Identify which cell holds the provided text, then report its [X, Y] central coordinate. 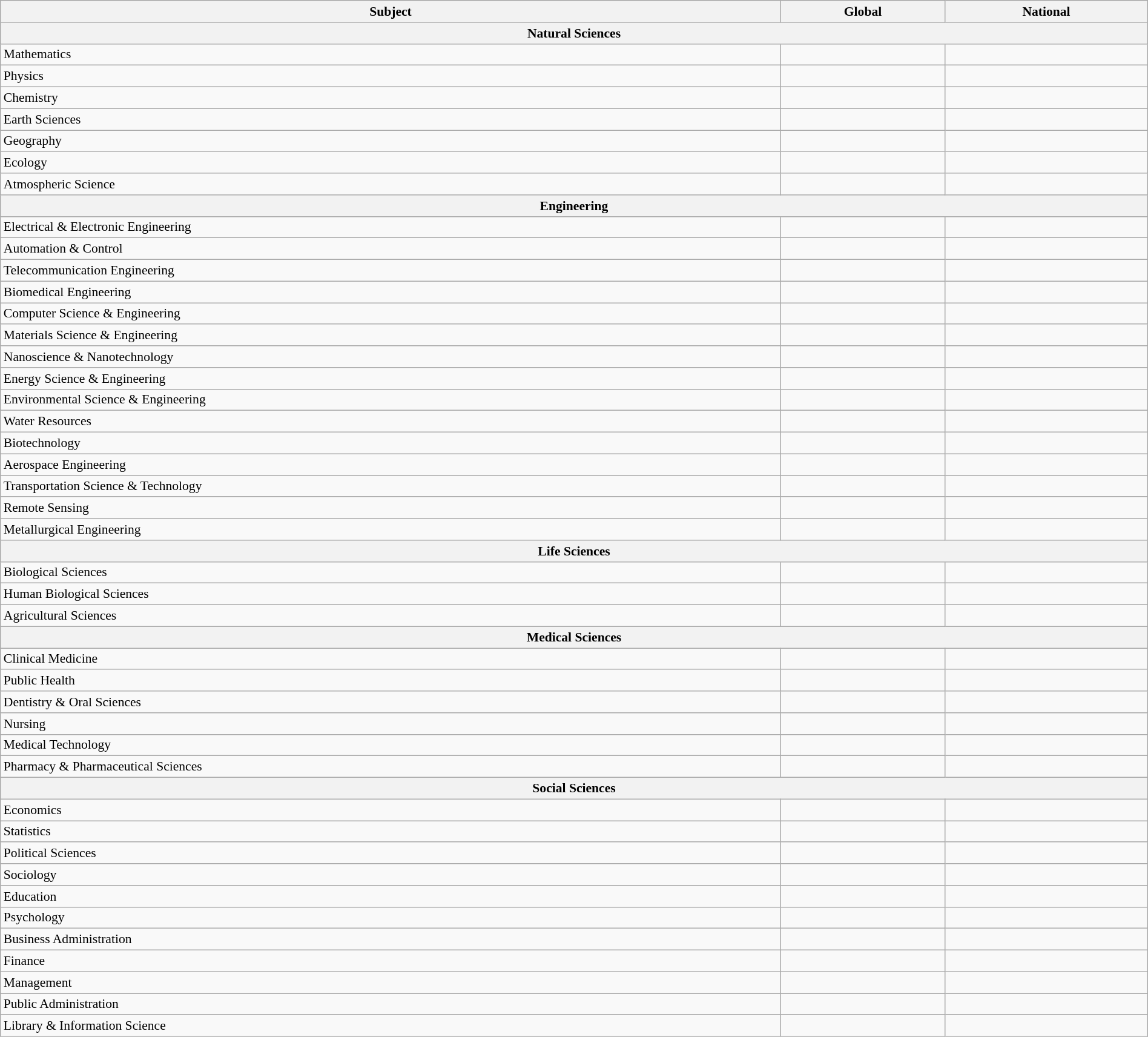
National [1046, 12]
Economics [391, 810]
Aerospace Engineering [391, 465]
Biotechnology [391, 443]
Chemistry [391, 98]
Nursing [391, 724]
Political Sciences [391, 853]
Psychology [391, 918]
Earth Sciences [391, 119]
Medical Sciences [574, 637]
Finance [391, 961]
Water Resources [391, 422]
Natural Sciences [574, 33]
Agricultural Sciences [391, 616]
Computer Science & Engineering [391, 314]
Dentistry & Oral Sciences [391, 702]
Environmental Science & Engineering [391, 400]
Management [391, 982]
Business Administration [391, 939]
Medical Technology [391, 745]
Biomedical Engineering [391, 292]
Statistics [391, 832]
Pharmacy & Pharmaceutical Sciences [391, 767]
Public Administration [391, 1004]
Global [863, 12]
Life Sciences [574, 551]
Clinical Medicine [391, 659]
Education [391, 896]
Social Sciences [574, 789]
Biological Sciences [391, 572]
Physics [391, 76]
Human Biological Sciences [391, 594]
Engineering [574, 206]
Transportation Science & Technology [391, 486]
Electrical & Electronic Engineering [391, 227]
Atmospheric Science [391, 184]
Energy Science & Engineering [391, 379]
Metallurgical Engineering [391, 529]
Sociology [391, 875]
Telecommunication Engineering [391, 271]
Materials Science & Engineering [391, 336]
Remote Sensing [391, 508]
Automation & Control [391, 249]
Ecology [391, 163]
Subject [391, 12]
Mathematics [391, 55]
Geography [391, 141]
Public Health [391, 681]
Library & Information Science [391, 1026]
Nanoscience & Nanotechnology [391, 357]
